From the cell containing the given text, extract its center point as [x, y] coordinate. 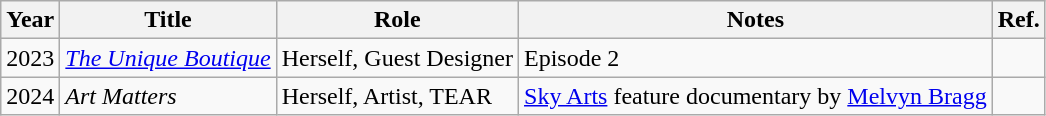
Year [30, 20]
2023 [30, 58]
Role [397, 20]
2024 [30, 96]
Art Matters [168, 96]
Notes [756, 20]
Herself, Artist, TEAR [397, 96]
The Unique Boutique [168, 58]
Episode 2 [756, 58]
Title [168, 20]
Sky Arts feature documentary by Melvyn Bragg [756, 96]
Ref. [1018, 20]
Herself, Guest Designer [397, 58]
